Capture the cell that displays the provided text and extract its [X, Y] central coordinate. 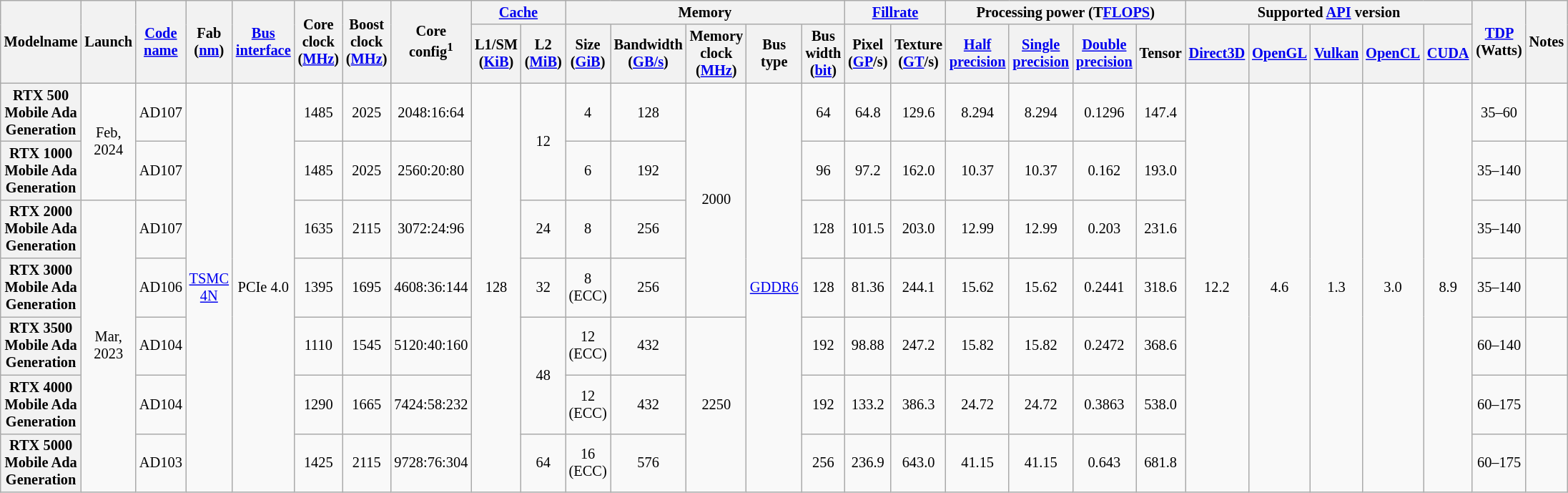
1110 [319, 346]
0.2441 [1104, 288]
Texture (GT/s) [918, 54]
AD106 [161, 288]
Notes [1547, 42]
GDDR6 [774, 288]
1665 [366, 404]
8 [588, 229]
6 [588, 170]
386.3 [918, 404]
CUDA [1449, 54]
98.88 [868, 346]
Fab (nm) [209, 42]
Memory [705, 12]
0.162 [1104, 170]
96 [824, 170]
RTX 3000 Mobile Ada Generation [41, 288]
4608:36:144 [430, 288]
0.3863 [1104, 404]
RTX 1000 Mobile Ada Generation [41, 170]
203.0 [918, 229]
1425 [319, 463]
Double precision [1104, 54]
0.1296 [1104, 112]
Mar, 2023 [109, 346]
538.0 [1161, 404]
2250 [716, 404]
Processing power (TFLOPS) [1065, 12]
Feb, 2024 [109, 142]
Single precision [1041, 54]
Tensor [1161, 54]
2048:16:64 [430, 112]
Launch [109, 42]
OpenCL [1393, 54]
Modelname [41, 42]
L1/SM (KiB) [496, 54]
1635 [319, 229]
24 [543, 229]
Cache [518, 12]
9728:76:304 [430, 463]
Core config1 [430, 42]
60–140 [1499, 346]
1.3 [1336, 288]
RTX 2000 Mobile Ada Generation [41, 229]
0.643 [1104, 463]
193.0 [1161, 170]
1695 [366, 288]
368.6 [1161, 346]
7424:58:232 [430, 404]
Bandwidth (GB/s) [649, 54]
Code name [161, 42]
48 [543, 375]
Pixel (GP/s) [868, 54]
RTX 3500 Mobile Ada Generation [41, 346]
101.5 [868, 229]
231.6 [1161, 229]
643.0 [918, 463]
247.2 [918, 346]
12.2 [1217, 288]
97.2 [868, 170]
AD103 [161, 463]
TDP (Watts) [1499, 42]
64.8 [868, 112]
8 (ECC) [588, 288]
Bus type [774, 54]
Size (GiB) [588, 54]
1290 [319, 404]
Direct3D [1217, 54]
4.6 [1280, 288]
1395 [319, 288]
Core clock (MHz) [319, 42]
TSMC 4N [209, 288]
0.203 [1104, 229]
681.8 [1161, 463]
81.36 [868, 288]
Half precision [978, 54]
1545 [366, 346]
0.2472 [1104, 346]
2000 [716, 200]
Memory clock (MHz) [716, 54]
133.2 [868, 404]
236.9 [868, 463]
12 [543, 142]
35–60 [1499, 112]
RTX 5000 Mobile Ada Generation [41, 463]
318.6 [1161, 288]
Bus interface [263, 42]
2560:20:80 [430, 170]
3.0 [1393, 288]
32 [543, 288]
Vulkan [1336, 54]
Supported API version [1329, 12]
Bus width (bit) [824, 54]
5120:40:160 [430, 346]
Fillrate [895, 12]
RTX 500 Mobile Ada Generation [41, 112]
147.4 [1161, 112]
OpenGL [1280, 54]
244.1 [918, 288]
8.9 [1449, 288]
162.0 [918, 170]
3072:24:96 [430, 229]
RTX 4000 Mobile Ada Generation [41, 404]
576 [649, 463]
4 [588, 112]
Boost clock (MHz) [366, 42]
16 (ECC) [588, 463]
L2(MiB) [543, 54]
129.6 [918, 112]
PCIe 4.0 [263, 288]
